Pinpoint the cell where the given text exists, returning its (x, y) midpoint coordinate. 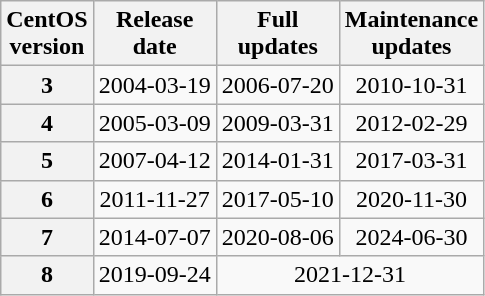
2019-09-24 (154, 275)
2005-03-09 (154, 123)
2011-11-27 (154, 199)
2006-07-20 (278, 85)
Releasedate (154, 34)
2009-03-31 (278, 123)
2017-05-10 (278, 199)
2021-12-31 (350, 275)
2014-07-07 (154, 237)
Maintenanceupdates (411, 34)
2014-01-31 (278, 161)
3 (47, 85)
Fullupdates (278, 34)
5 (47, 161)
2017-03-31 (411, 161)
2020-08-06 (278, 237)
4 (47, 123)
2010-10-31 (411, 85)
7 (47, 237)
2024-06-30 (411, 237)
8 (47, 275)
2007-04-12 (154, 161)
2012-02-29 (411, 123)
6 (47, 199)
2020-11-30 (411, 199)
2004-03-19 (154, 85)
CentOSversion (47, 34)
